Locate the cell with the specified text and output its (X, Y) center coordinate. 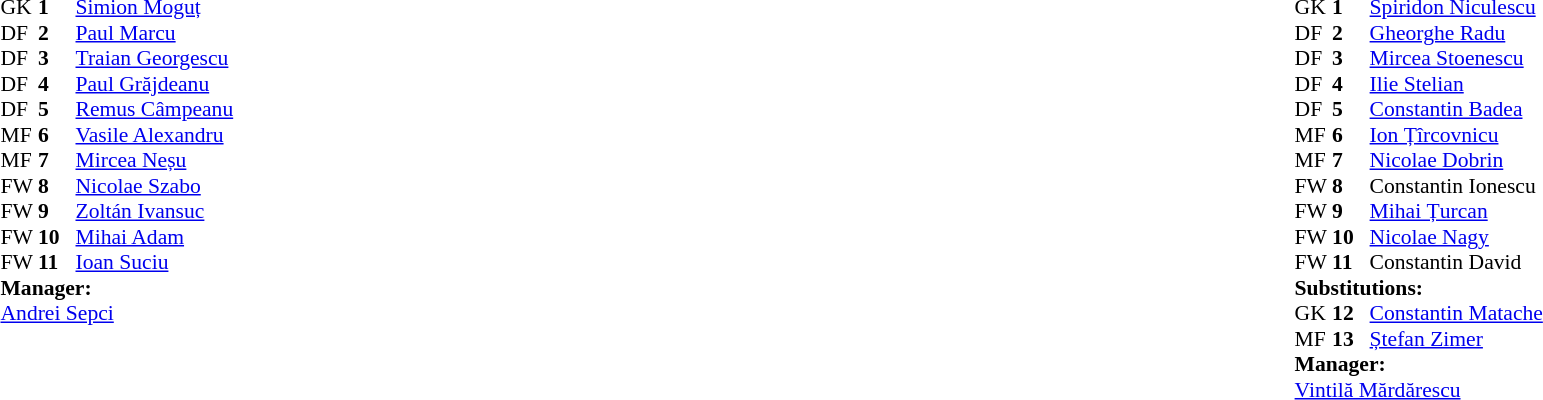
Vasile Alexandru (155, 135)
Zoltán Ivansuc (155, 211)
Paul Grăjdeanu (155, 84)
Traian Georgescu (155, 59)
Nicolae Nagy (1456, 237)
12 (1351, 313)
Ștefan Zimer (1456, 339)
Ion Țîrcovnicu (1456, 135)
Constantin Ionescu (1456, 186)
Nicolae Dobrin (1456, 161)
Mihai Adam (155, 237)
Constantin Badea (1456, 109)
Ioan Suciu (155, 263)
Substitutions: (1419, 288)
13 (1351, 339)
Mircea Neșu (155, 161)
Ilie Stelian (1456, 84)
Remus Câmpeanu (155, 109)
Mihai Țurcan (1456, 211)
Constantin David (1456, 263)
Constantin Matache (1456, 313)
Andrei Sepci (116, 313)
Mircea Stoenescu (1456, 59)
GK (1314, 313)
Nicolae Szabo (155, 186)
Paul Marcu (155, 33)
Gheorghe Radu (1456, 33)
